Determine the [X, Y] coordinate at the center of the cell enclosing the given text.  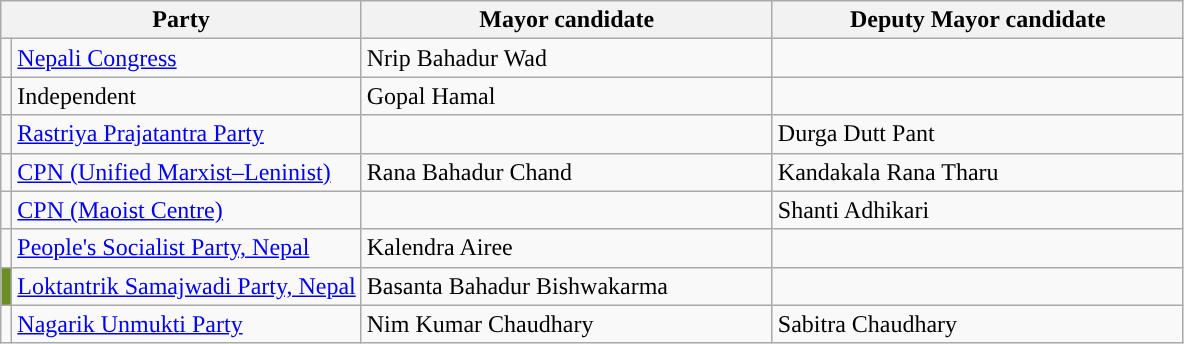
Nagarik Unmukti Party [186, 324]
Mayor candidate [566, 20]
Nepali Congress [186, 58]
Party [181, 20]
Loktantrik Samajwadi Party, Nepal [186, 286]
Nrip Bahadur Wad [566, 58]
Deputy Mayor candidate [978, 20]
Nim Kumar Chaudhary [566, 324]
Basanta Bahadur Bishwakarma [566, 286]
Rana Bahadur Chand [566, 172]
Independent [186, 96]
Sabitra Chaudhary [978, 324]
CPN (Unified Marxist–Leninist) [186, 172]
CPN (Maoist Centre) [186, 210]
Kandakala Rana Tharu [978, 172]
Kalendra Airee [566, 248]
Gopal Hamal [566, 96]
Durga Dutt Pant [978, 134]
Shanti Adhikari [978, 210]
Rastriya Prajatantra Party [186, 134]
People's Socialist Party, Nepal [186, 248]
